Identify which cell holds the provided text, then report its (X, Y) central coordinate. 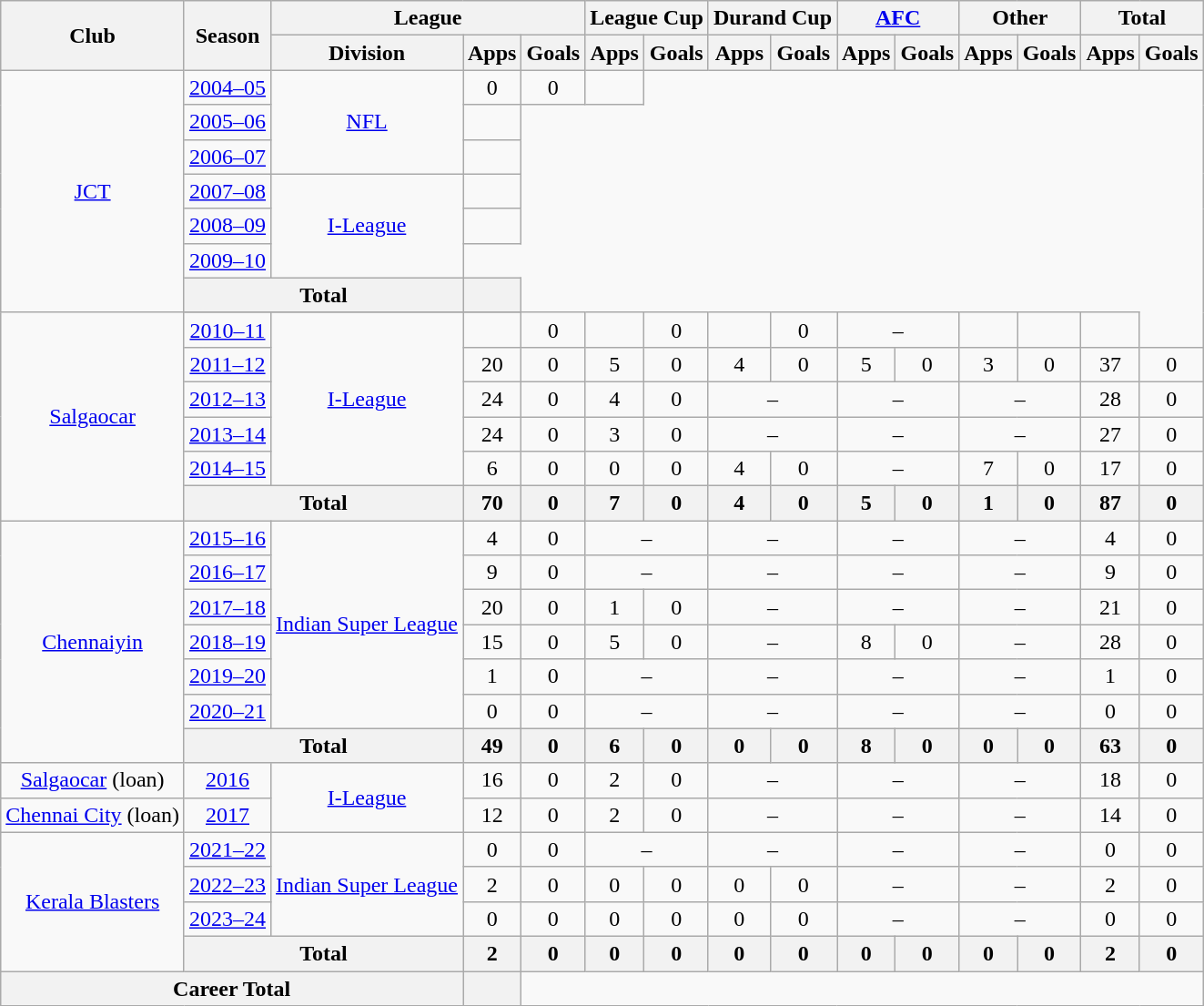
League Cup (647, 18)
Durand Cup (772, 18)
Division (368, 53)
49 (491, 746)
NFL (368, 122)
AFC (898, 18)
2011–12 (228, 364)
2016–17 (228, 573)
2010–11 (228, 330)
12 (491, 815)
Career Total (232, 988)
2006–07 (228, 157)
17 (1110, 469)
2014–15 (228, 469)
2013–14 (228, 434)
2019–20 (228, 676)
Kerala Blasters (93, 901)
2009–10 (228, 260)
Chennaiyin (93, 642)
2017–18 (228, 607)
2015–16 (228, 538)
Salgaocar (loan) (93, 780)
70 (491, 503)
16 (491, 780)
2007–08 (228, 191)
2016 (228, 780)
Other (1020, 18)
2022–23 (228, 884)
14 (1110, 815)
37 (1110, 364)
2004–05 (228, 87)
15 (491, 642)
Club (93, 36)
2012–13 (228, 399)
2017 (228, 815)
League (428, 18)
2020–21 (228, 711)
JCT (93, 191)
2008–09 (228, 226)
Salgaocar (93, 416)
2018–19 (228, 642)
Season (228, 36)
Chennai City (loan) (93, 815)
18 (1110, 780)
2021–22 (228, 849)
2023–24 (228, 919)
21 (1110, 607)
27 (1110, 434)
2005–06 (228, 122)
87 (1110, 503)
63 (1110, 746)
